Detect which cell encompasses the target text, then output its [x, y] center coordinate. 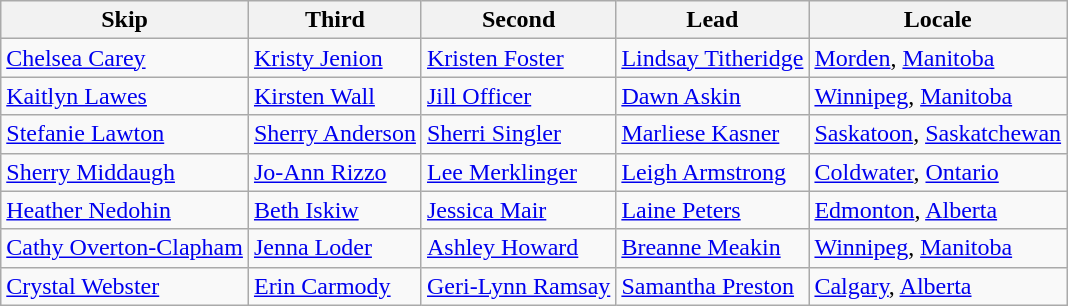
Skip [125, 20]
Second [518, 20]
Leigh Armstrong [712, 172]
Cathy Overton-Clapham [125, 248]
Jill Officer [518, 96]
Kristen Foster [518, 58]
Breanne Meakin [712, 248]
Kristy Jenion [334, 58]
Samantha Preston [712, 286]
Sherri Singler [518, 134]
Coldwater, Ontario [938, 172]
Edmonton, Alberta [938, 210]
Geri-Lynn Ramsay [518, 286]
Ashley Howard [518, 248]
Saskatoon, Saskatchewan [938, 134]
Dawn Askin [712, 96]
Laine Peters [712, 210]
Morden, Manitoba [938, 58]
Jessica Mair [518, 210]
Kaitlyn Lawes [125, 96]
Calgary, Alberta [938, 286]
Chelsea Carey [125, 58]
Erin Carmody [334, 286]
Jenna Loder [334, 248]
Heather Nedohin [125, 210]
Crystal Webster [125, 286]
Beth Iskiw [334, 210]
Marliese Kasner [712, 134]
Locale [938, 20]
Lead [712, 20]
Sherry Middaugh [125, 172]
Jo-Ann Rizzo [334, 172]
Sherry Anderson [334, 134]
Kirsten Wall [334, 96]
Lee Merklinger [518, 172]
Stefanie Lawton [125, 134]
Third [334, 20]
Lindsay Titheridge [712, 58]
